Find where the given text appears and provide that cell's center as (x, y) coordinate. 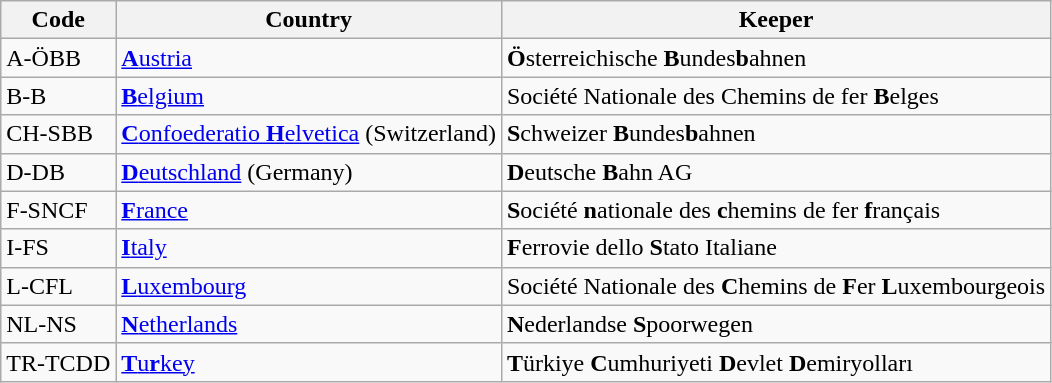
Turkey (309, 362)
B-B (58, 96)
L-CFL (58, 286)
Deutschland (Germany) (309, 172)
Austria (309, 58)
CH-SBB (58, 134)
Société nationale des chemins de fer français (776, 210)
A-ÖBB (58, 58)
TR-TCDD (58, 362)
NL-NS (58, 324)
Italy (309, 248)
Luxembourg (309, 286)
Nederlandse Spoorwegen (776, 324)
Netherlands (309, 324)
Confoederatio Helvetica (Switzerland) (309, 134)
Ferrovie dello Stato Italiane (776, 248)
Société Nationale des Chemins de Fer Luxembourgeois (776, 286)
Société Nationale des Chemins de fer Belges (776, 96)
Code (58, 20)
I-FS (58, 248)
Türkiye Cumhuriyeti Devlet Demiryolları (776, 362)
Keeper (776, 20)
Country (309, 20)
Österreichische Bundesbahnen (776, 58)
F-SNCF (58, 210)
Belgium (309, 96)
D-DB (58, 172)
Deutsche Bahn AG (776, 172)
Schweizer Bundesbahnen (776, 134)
France (309, 210)
